Return the [X, Y] coordinate for the center point of the cell that contains the specified text.  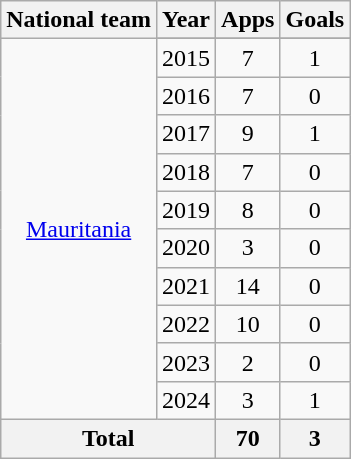
Apps [248, 20]
Total [108, 438]
70 [248, 438]
8 [248, 210]
2017 [186, 134]
National team [79, 20]
2015 [186, 58]
14 [248, 286]
10 [248, 324]
2023 [186, 362]
2 [248, 362]
2020 [186, 248]
Mauritania [79, 230]
Year [186, 20]
2018 [186, 172]
2021 [186, 286]
Goals [315, 20]
2024 [186, 400]
2022 [186, 324]
2016 [186, 96]
9 [248, 134]
2019 [186, 210]
